Extract the (x, y) coordinate from the center of the cell holding the provided text.  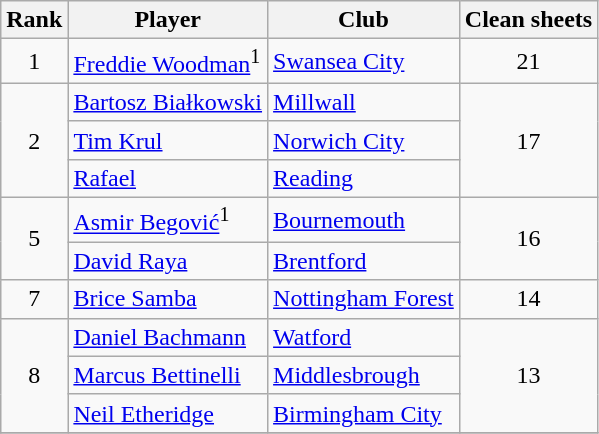
David Raya (168, 261)
16 (528, 240)
Freddie Woodman1 (168, 62)
Marcus Bettinelli (168, 375)
Brentford (364, 261)
14 (528, 299)
Brice Samba (168, 299)
Swansea City (364, 62)
7 (34, 299)
8 (34, 375)
Bartosz Białkowski (168, 102)
21 (528, 62)
Asmir Begović1 (168, 220)
Rafael (168, 178)
13 (528, 375)
Player (168, 20)
Neil Etheridge (168, 413)
Norwich City (364, 140)
Club (364, 20)
1 (34, 62)
Middlesbrough (364, 375)
Tim Krul (168, 140)
Millwall (364, 102)
Birmingham City (364, 413)
Rank (34, 20)
Bournemouth (364, 220)
Nottingham Forest (364, 299)
5 (34, 240)
Watford (364, 337)
17 (528, 140)
Clean sheets (528, 20)
Reading (364, 178)
2 (34, 140)
Daniel Bachmann (168, 337)
